For the text-containing cell, return its midpoint in (x, y) coordinate format. 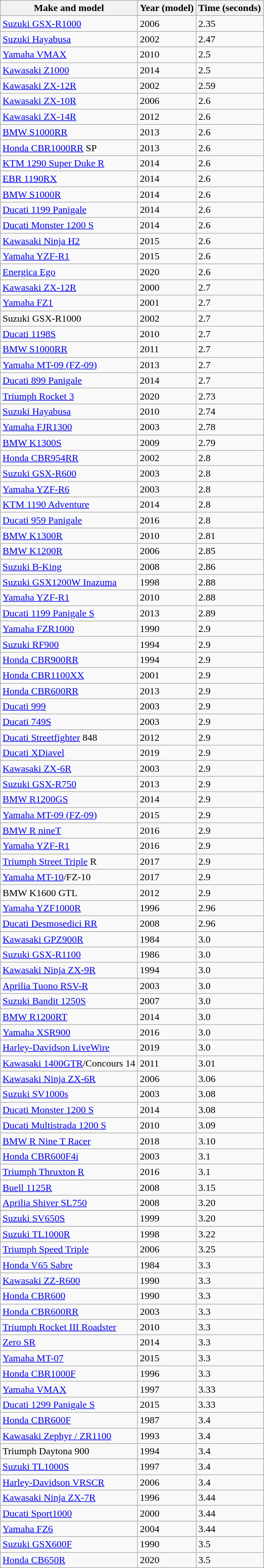
3.10 (229, 1141)
Suzuki TL1000R (69, 1234)
Yamaha FZ1 (69, 303)
Suzuki RF900 (69, 644)
BMW R1200GS (69, 799)
Kawasaki Z1000 (69, 70)
Ducati 959 Panigale (69, 520)
Kawasaki GPZ900R (69, 939)
Honda CB650R (69, 1560)
Honda CBR1000F (69, 1374)
3.22 (229, 1234)
Time (seconds) (229, 8)
Ducati 1199 Panigale (69, 210)
Honda CBR1000RR SP (69, 148)
1999 (166, 1219)
2.86 (229, 567)
Suzuki SV650S (69, 1219)
Make and model (69, 8)
Kawasaki ZZ-R600 (69, 1281)
KTM 1290 Super Duke R (69, 163)
Ducati Desmosedici RR (69, 923)
Honda CBR900RR (69, 660)
Kawasaki Zephyr / ZR1100 (69, 1435)
3.06 (229, 1079)
Honda CBR1100XX (69, 675)
Ducati 899 Panigale (69, 380)
BMW K1300S (69, 442)
3.15 (229, 1188)
Yamaha MT-07 (69, 1358)
2.35 (229, 24)
Harley-Davidson LiveWire (69, 1048)
Yamaha YZF1000R (69, 908)
BMW K1300R (69, 536)
2.59 (229, 86)
Aprilia Tuono RSV-R (69, 986)
Triumph Daytona 900 (69, 1451)
3.01 (229, 1063)
Harley-Davidson VRSCR (69, 1482)
BMW K1200R (69, 551)
Aprilia Shiver SL750 (69, 1203)
2.78 (229, 427)
Honda CBR600F4i (69, 1156)
BMW S1000R (69, 194)
BMW K1600 GTL (69, 892)
Suzuki B-King (69, 567)
KTM 1190 Adventure (69, 505)
Honda V65 Sabre (69, 1265)
Suzuki GSX-R1100 (69, 955)
Kawasaki Ninja ZX-9R (69, 970)
BMW R Nine T Racer (69, 1141)
Honda CBR600F (69, 1420)
2.79 (229, 442)
Year (model) (166, 8)
1986 (166, 955)
Ducati 1299 Panigale S (69, 1405)
BMW R nineT (69, 830)
Energica Ego (69, 272)
Kawasaki Ninja ZX-7R (69, 1498)
2.89 (229, 613)
3.25 (229, 1250)
Triumph Street Triple R (69, 861)
Suzuki Bandit 1250S (69, 1001)
Zero SR (69, 1343)
Suzuki SV1000s (69, 1094)
Suzuki GSX1200W Inazuma (69, 582)
Suzuki GSX600F (69, 1544)
Suzuki GSX-R750 (69, 784)
Ducati 1198S (69, 334)
Ducati 1199 Panigale S (69, 613)
Triumph Rocket III Roadster (69, 1327)
2.47 (229, 39)
Ducati 749S (69, 722)
Yamaha YZF-R6 (69, 489)
3.09 (229, 1125)
Triumph Thruxton R (69, 1172)
2018 (166, 1141)
2.73 (229, 396)
Suzuki GSX-R600 (69, 474)
Kawasaki ZX-6R (69, 769)
1987 (166, 1420)
Honda CBR954RR (69, 458)
2.81 (229, 536)
Kawasaki 1400GTR/Concours 14 (69, 1063)
Yamaha MT-10/FZ-10 (69, 877)
Yamaha FZ6 (69, 1529)
2.74 (229, 411)
Kawasaki ZX-10R (69, 101)
EBR 1190RX (69, 179)
Kawasaki Ninja ZX-6R (69, 1079)
2004 (166, 1529)
Yamaha XSR900 (69, 1032)
1993 (166, 1435)
2009 (166, 442)
Yamaha FJR1300 (69, 427)
Yamaha FZR1000 (69, 629)
Ducati Multistrada 1200 S (69, 1125)
Triumph Speed Triple (69, 1250)
BMW R1200RT (69, 1017)
Suzuki TL1000S (69, 1467)
Triumph Rocket 3 (69, 396)
Ducati Streetfighter 848 (69, 738)
Kawasaki Ninja H2 (69, 241)
Ducati XDiavel (69, 753)
Buell 1125R (69, 1188)
2007 (166, 1001)
2.85 (229, 551)
Ducati Sport1000 (69, 1513)
Ducati 999 (69, 707)
Honda CBR600 (69, 1296)
Kawasaki ZX-14R (69, 117)
